Provide the [X, Y] coordinate of the cell's center where the given text is located.  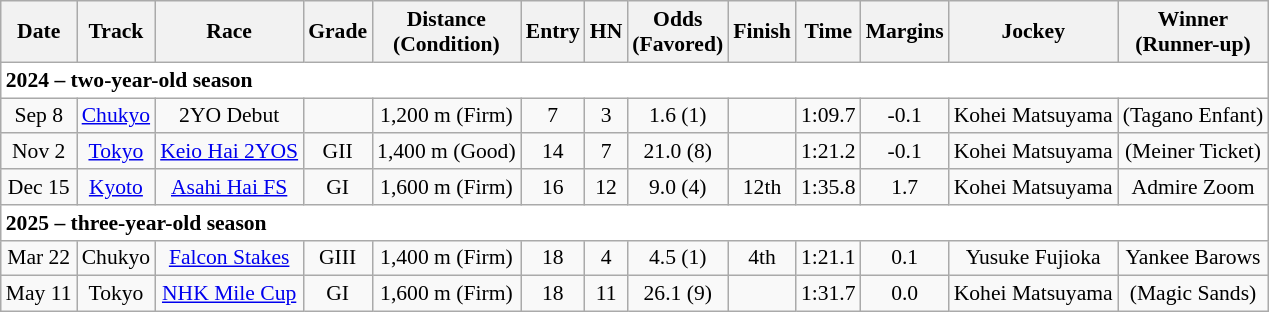
Time [828, 32]
1:35.8 [828, 187]
Kyoto [116, 187]
Margins [905, 32]
Sep 8 [39, 116]
4th [762, 258]
May 11 [39, 294]
1:21.2 [828, 152]
Race [229, 32]
2024 – two-year-old season [635, 80]
2YO Debut [229, 116]
9.0 (4) [678, 187]
14 [553, 152]
Finish [762, 32]
Entry [553, 32]
NHK Mile Cup [229, 294]
21.0 (8) [678, 152]
1.7 [905, 187]
1,200 m (Firm) [446, 116]
1,400 m (Firm) [446, 258]
Dec 15 [39, 187]
Nov 2 [39, 152]
12 [606, 187]
HN [606, 32]
Date [39, 32]
1.6 (1) [678, 116]
3 [606, 116]
GII [338, 152]
4.5 (1) [678, 258]
Jockey [1034, 32]
Admire Zoom [1194, 187]
(Tagano Enfant) [1194, 116]
Distance(Condition) [446, 32]
Winner(Runner-up) [1194, 32]
Grade [338, 32]
2025 – three-year-old season [635, 223]
Mar 22 [39, 258]
Yankee Barows [1194, 258]
(Meiner Ticket) [1194, 152]
(Magic Sands) [1194, 294]
GIII [338, 258]
0.1 [905, 258]
12th [762, 187]
1:31.7 [828, 294]
26.1 (9) [678, 294]
Track [116, 32]
Falcon Stakes [229, 258]
Odds(Favored) [678, 32]
11 [606, 294]
Yusuke Fujioka [1034, 258]
Asahi Hai FS [229, 187]
0.0 [905, 294]
1:09.7 [828, 116]
16 [553, 187]
4 [606, 258]
Keio Hai 2YOS [229, 152]
1,400 m (Good) [446, 152]
1:21.1 [828, 258]
